Return (x, y) of the center of cell containing provided text 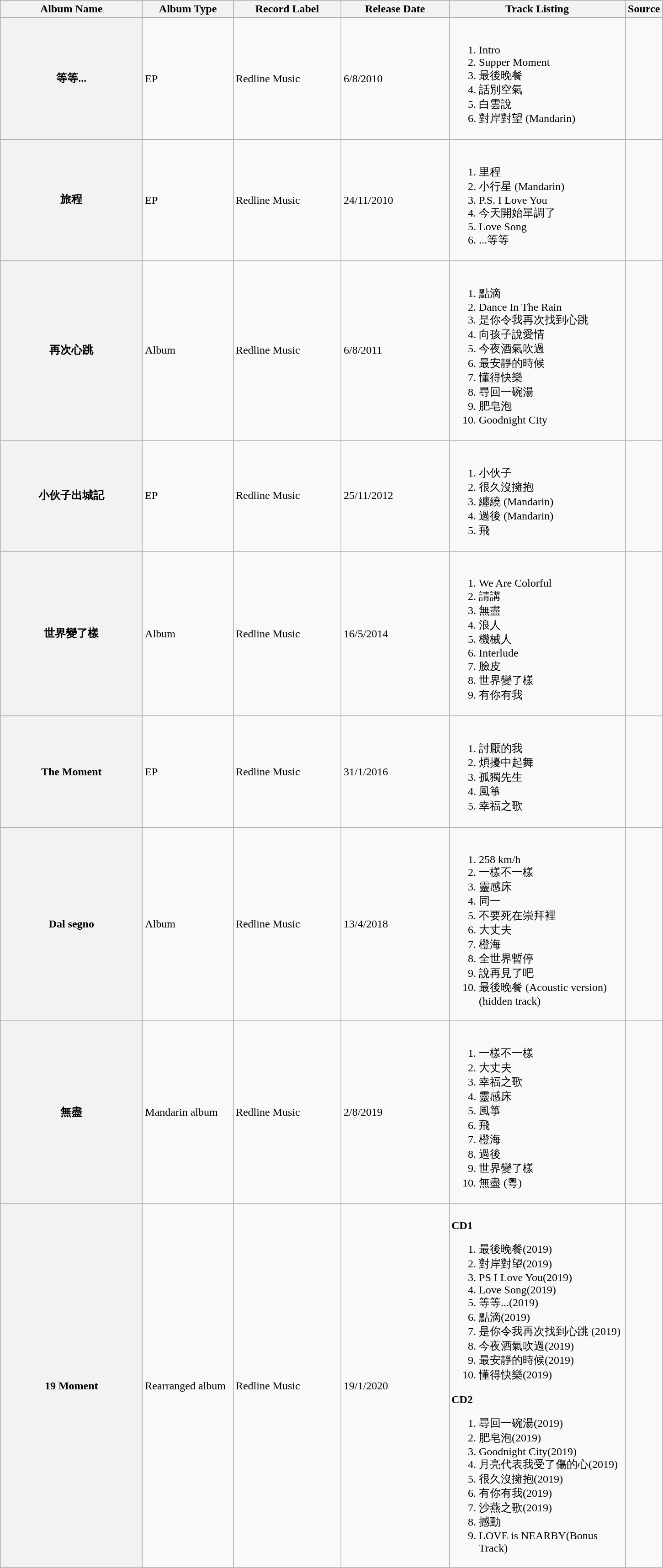
The Moment (71, 772)
Source (644, 9)
旅程 (71, 200)
小伙子很久沒擁抱纏繞 (Mandarin)過後 (Mandarin)飛 (537, 496)
19/1/2020 (395, 1386)
等等... (71, 79)
Track Listing (537, 9)
討厭的我煩擾中起舞孤獨先生風箏幸福之歌 (537, 772)
Mandarin album (188, 1112)
點滴Dance In The Rain是你令我再次找到心跳向孩子說愛情今夜酒氣吹過最安靜的時候懂得快樂尋回一碗湯肥皂泡Goodnight City (537, 350)
31/1/2016 (395, 772)
13/4/2018 (395, 924)
Record Label (287, 9)
Release Date (395, 9)
世界變了樣 (71, 634)
里程小行星 (Mandarin)P.S. I Love You今天開始單調了Love Song...等等 (537, 200)
25/11/2012 (395, 496)
小伙子出城記 (71, 496)
Album Type (188, 9)
無盡 (71, 1112)
6/8/2010 (395, 79)
19 Moment (71, 1386)
24/11/2010 (395, 200)
Rearranged album (188, 1386)
16/5/2014 (395, 634)
We Are Colorful請講無盡浪人機械人Interlude臉皮世界變了樣有你有我 (537, 634)
6/8/2011 (395, 350)
再次心跳 (71, 350)
一樣不一樣大丈夫幸福之歌靈感床風箏飛橙海過後世界變了樣無盡 (粵) (537, 1112)
258 km/h一樣不一樣靈感床同一不要死在崇拜裡大丈夫橙海全世界暫停說再見了吧最後晚餐 (Acoustic version) (hidden track) (537, 924)
IntroSupper Moment最後晚餐話別空氣白雲說對岸對望 (Mandarin) (537, 79)
Dal segno (71, 924)
Album Name (71, 9)
2/8/2019 (395, 1112)
